Identify which cell holds the provided text, then report its (x, y) central coordinate. 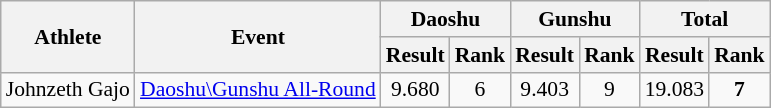
Athlete (68, 36)
Johnzeth Gajo (68, 90)
9.680 (416, 90)
9.403 (544, 90)
Gunshu (574, 19)
6 (480, 90)
Daoshu\Gunshu All-Round (258, 90)
Total (705, 19)
19.083 (674, 90)
Event (258, 36)
7 (740, 90)
9 (610, 90)
Daoshu (446, 19)
